Locate the cell with the specified text and output its [X, Y] center coordinate. 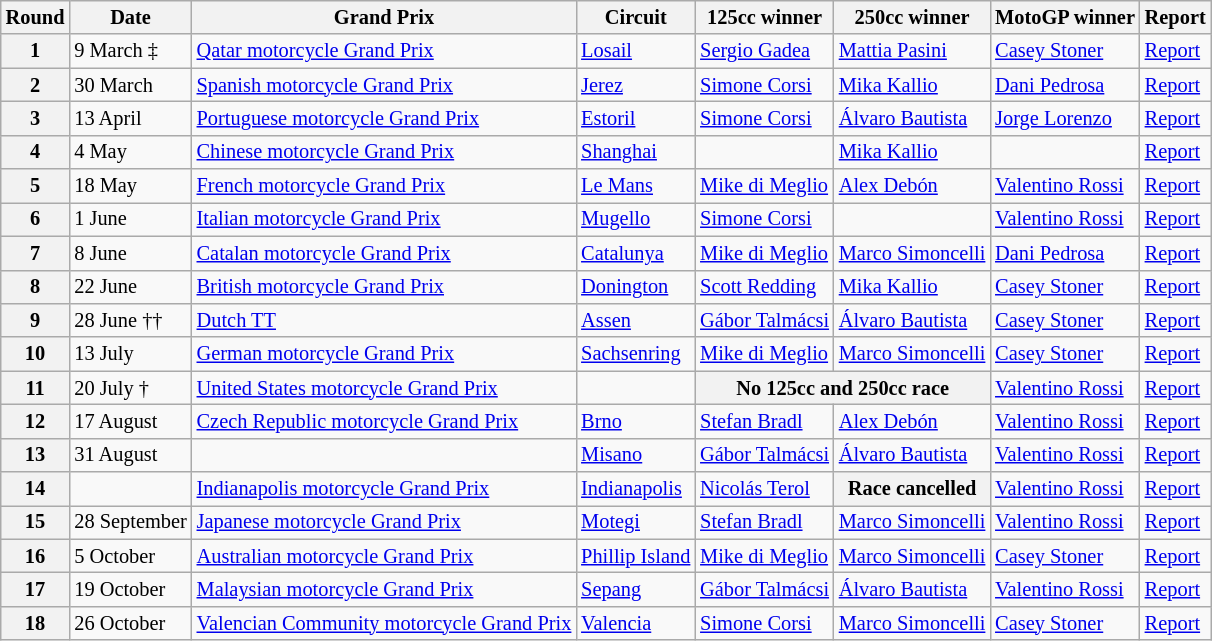
Mugello [636, 219]
Malaysian motorcycle Grand Prix [384, 589]
28 September [130, 522]
31 August [130, 455]
Indianapolis motorcycle Grand Prix [384, 489]
1 [36, 51]
7 [36, 253]
Estoril [636, 118]
Catalunya [636, 253]
Nicolás Terol [764, 489]
United States motorcycle Grand Prix [384, 388]
22 June [130, 287]
4 May [130, 152]
13 July [130, 354]
Donington [636, 287]
French motorcycle Grand Prix [384, 186]
Losail [636, 51]
10 [36, 354]
Valencian Community motorcycle Grand Prix [384, 623]
18 [36, 623]
Czech Republic motorcycle Grand Prix [384, 421]
Spanish motorcycle Grand Prix [384, 85]
2 [36, 85]
Dutch TT [384, 320]
MotoGP winner [1065, 17]
Sachsenring [636, 354]
Shanghai [636, 152]
Mattia Pasini [912, 51]
Brno [636, 421]
28 June †† [130, 320]
1 June [130, 219]
Chinese motorcycle Grand Prix [384, 152]
20 July † [130, 388]
Round [36, 17]
4 [36, 152]
Portuguese motorcycle Grand Prix [384, 118]
Date [130, 17]
18 May [130, 186]
No 125cc and 250cc race [842, 388]
3 [36, 118]
8 [36, 287]
Valencia [636, 623]
Assen [636, 320]
Grand Prix [384, 17]
Sepang [636, 589]
Japanese motorcycle Grand Prix [384, 522]
13 April [130, 118]
13 [36, 455]
Catalan motorcycle Grand Prix [384, 253]
26 October [130, 623]
Circuit [636, 17]
Misano [636, 455]
5 [36, 186]
19 October [130, 589]
5 October [130, 556]
British motorcycle Grand Prix [384, 287]
11 [36, 388]
Phillip Island [636, 556]
Race cancelled [912, 489]
Motegi [636, 522]
17 [36, 589]
8 June [130, 253]
Indianapolis [636, 489]
Italian motorcycle Grand Prix [384, 219]
Jorge Lorenzo [1065, 118]
6 [36, 219]
Qatar motorcycle Grand Prix [384, 51]
30 March [130, 85]
German motorcycle Grand Prix [384, 354]
Sergio Gadea [764, 51]
12 [36, 421]
250cc winner [912, 17]
9 [36, 320]
125cc winner [764, 17]
15 [36, 522]
Jerez [636, 85]
Le Mans [636, 186]
14 [36, 489]
9 March ‡ [130, 51]
Australian motorcycle Grand Prix [384, 556]
Scott Redding [764, 287]
16 [36, 556]
17 August [130, 421]
